Determine the (X, Y) coordinate at the center of the cell enclosing the given text.  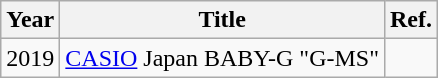
CASIO Japan BABY-G "G-MS" (222, 58)
Year (30, 20)
Ref. (410, 20)
Title (222, 20)
2019 (30, 58)
